Capture the cell that displays the provided text and extract its [X, Y] central coordinate. 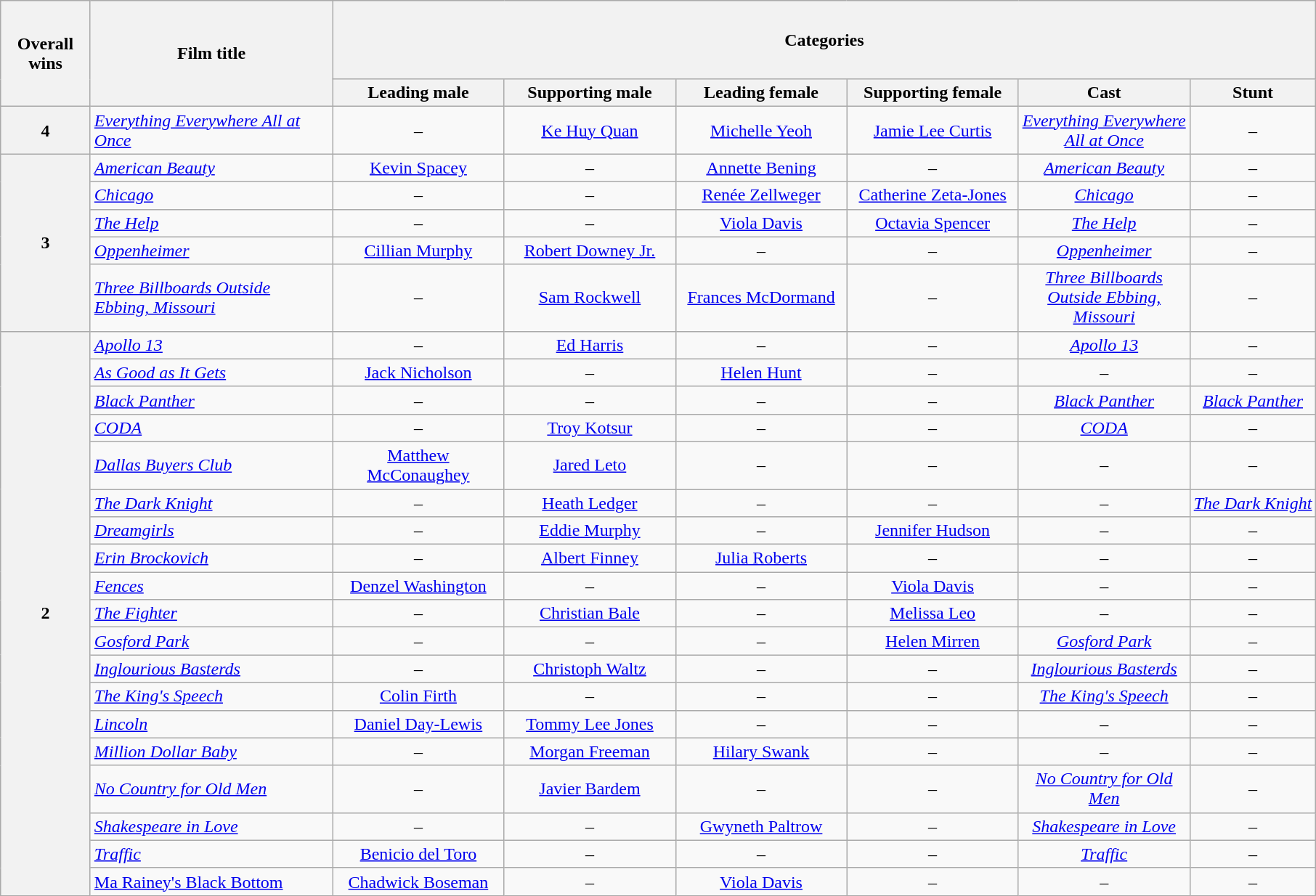
Robert Downey Jr. [590, 251]
Lincoln [211, 724]
Jennifer Hudson [933, 531]
Catherine Zeta-Jones [933, 195]
Julia Roberts [761, 558]
Overall wins [46, 54]
Erin Brockovich [211, 558]
Jack Nicholson [418, 372]
Benicio del Toro [418, 854]
Leading male [418, 93]
3 [46, 243]
Javier Bardem [590, 789]
Heath Ledger [590, 503]
Fences [211, 586]
Helen Hunt [761, 372]
Cillian Murphy [418, 251]
Dreamgirls [211, 531]
Chadwick Boseman [418, 881]
Stunt [1253, 93]
Christoph Waltz [590, 669]
Ma Rainey's Black Bottom [211, 881]
Octavia Spencer [933, 223]
Ke Huy Quan [590, 131]
Michelle Yeoh [761, 131]
Kevin Spacey [418, 168]
Christian Bale [590, 614]
Jared Leto [590, 465]
Matthew McConaughey [418, 465]
Dallas Buyers Club [211, 465]
Cast [1104, 93]
Supporting male [590, 93]
Million Dollar Baby [211, 752]
Frances McDormand [761, 298]
Troy Kotsur [590, 428]
Denzel Washington [418, 586]
Renée Zellweger [761, 195]
Annette Bening [761, 168]
The Fighter [211, 614]
Eddie Murphy [590, 531]
Hilary Swank [761, 752]
As Good as It Gets [211, 372]
Daniel Day-Lewis [418, 724]
2 [46, 613]
Supporting female [933, 93]
Gwyneth Paltrow [761, 826]
Tommy Lee Jones [590, 724]
Ed Harris [590, 345]
Film title [211, 54]
Jamie Lee Curtis [933, 131]
Albert Finney [590, 558]
4 [46, 131]
Colin Firth [418, 696]
Categories [824, 40]
Morgan Freeman [590, 752]
Sam Rockwell [590, 298]
Leading female [761, 93]
Helen Mirren [933, 641]
Melissa Leo [933, 614]
